From the cell containing the given text, extract its center point as [X, Y] coordinate. 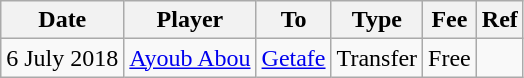
6 July 2018 [62, 58]
Ayoub Abou [190, 58]
To [294, 20]
Ref [500, 20]
Fee [450, 20]
Date [62, 20]
Player [190, 20]
Type [377, 20]
Getafe [294, 58]
Transfer [377, 58]
Free [450, 58]
